Locate the cell with the specified text and output its [x, y] center coordinate. 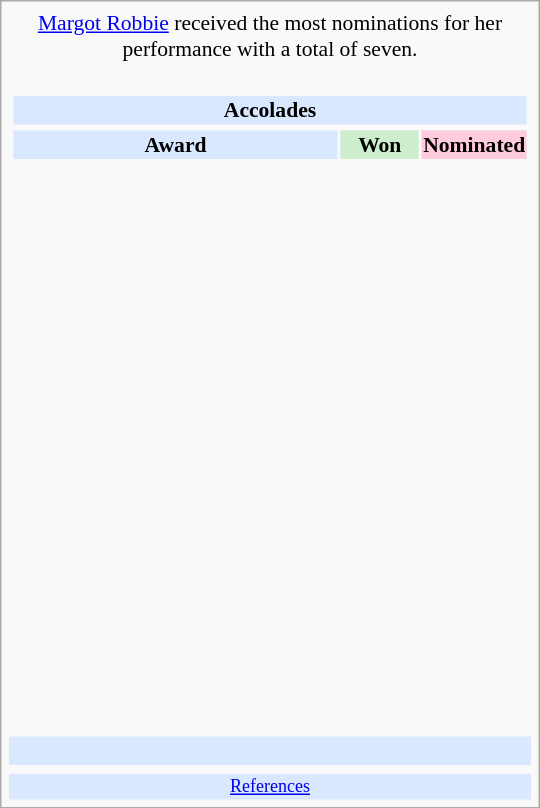
Award [175, 144]
Won [380, 144]
Margot Robbie received the most nominations for her performance with a total of seven. [270, 36]
References [270, 787]
Accolades [270, 110]
Nominated [474, 144]
Accolades Award Won Nominated [270, 400]
